Return the (X, Y) coordinate for the center point of the cell that contains the specified text.  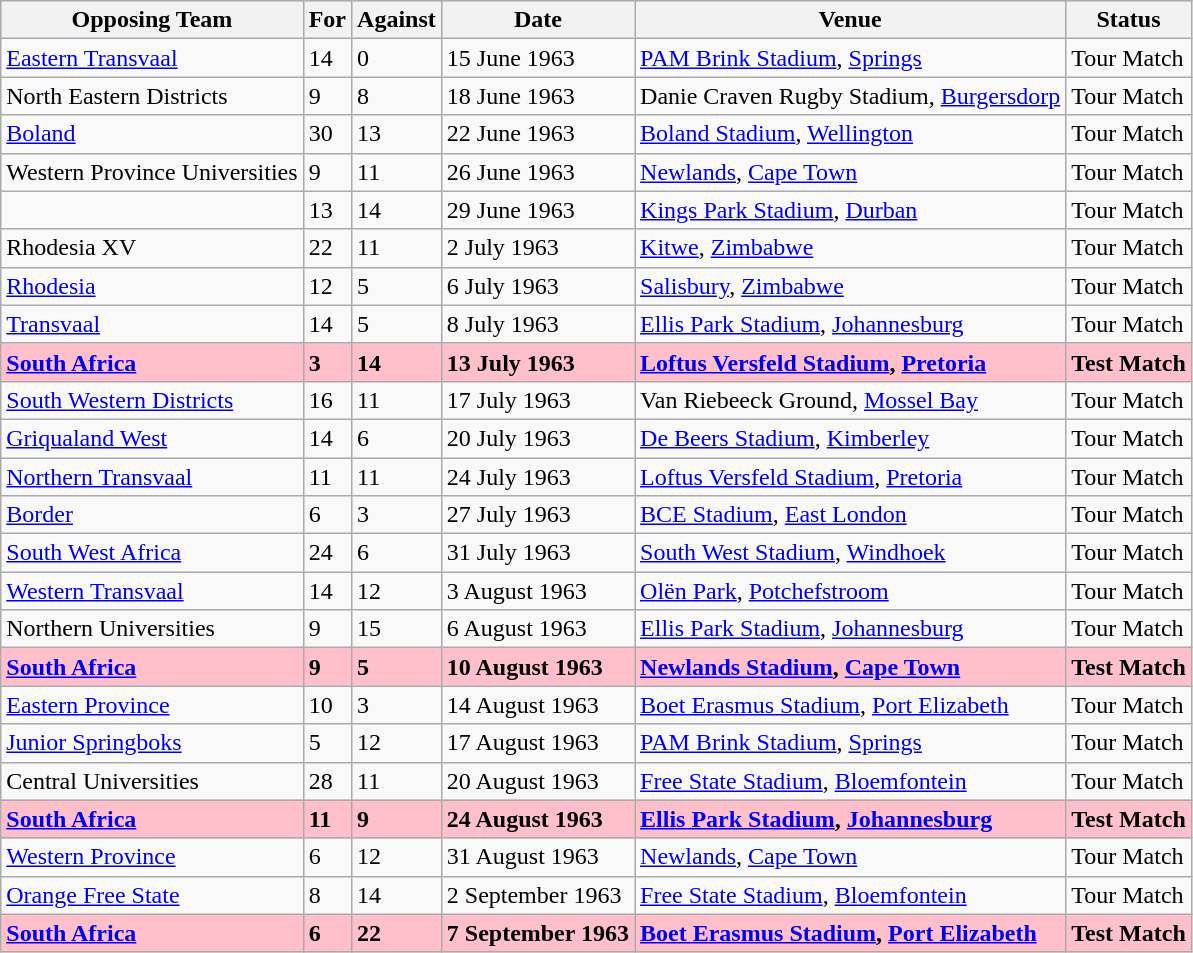
17 August 1963 (538, 743)
24 July 1963 (538, 477)
24 August 1963 (538, 819)
Van Riebeeck Ground, Mossel Bay (850, 400)
31 July 1963 (538, 553)
Opposing Team (152, 20)
Junior Springboks (152, 743)
8 July 1963 (538, 324)
6 August 1963 (538, 629)
Kitwe, Zimbabwe (850, 248)
29 June 1963 (538, 210)
Griqualand West (152, 438)
24 (327, 553)
Date (538, 20)
Status (1129, 20)
30 (327, 134)
31 August 1963 (538, 857)
18 June 1963 (538, 96)
10 (327, 705)
14 August 1963 (538, 705)
South West Stadium, Windhoek (850, 553)
Orange Free State (152, 895)
Western Province (152, 857)
Central Universities (152, 781)
Transvaal (152, 324)
16 (327, 400)
7 September 1963 (538, 933)
Danie Craven Rugby Stadium, Burgersdorp (850, 96)
Border (152, 515)
South Western Districts (152, 400)
Northern Universities (152, 629)
Newlands Stadium, Cape Town (850, 667)
Salisbury, Zimbabwe (850, 286)
2 September 1963 (538, 895)
Against (397, 20)
De Beers Stadium, Kimberley (850, 438)
20 July 1963 (538, 438)
North Eastern Districts (152, 96)
Boland Stadium, Wellington (850, 134)
3 August 1963 (538, 591)
Eastern Province (152, 705)
20 August 1963 (538, 781)
Olën Park, Potchefstroom (850, 591)
South West Africa (152, 553)
15 (397, 629)
10 August 1963 (538, 667)
Northern Transvaal (152, 477)
27 July 1963 (538, 515)
13 July 1963 (538, 362)
Kings Park Stadium, Durban (850, 210)
Rhodesia XV (152, 248)
28 (327, 781)
6 July 1963 (538, 286)
Boland (152, 134)
Eastern Transvaal (152, 58)
Venue (850, 20)
Western Province Universities (152, 172)
0 (397, 58)
15 June 1963 (538, 58)
Western Transvaal (152, 591)
2 July 1963 (538, 248)
26 June 1963 (538, 172)
For (327, 20)
BCE Stadium, East London (850, 515)
22 June 1963 (538, 134)
Rhodesia (152, 286)
17 July 1963 (538, 400)
